Extract the (X, Y) coordinate from the center of the cell holding the provided text.  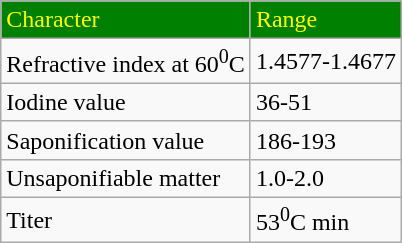
Refractive index at 600C (126, 62)
Saponification value (126, 140)
Iodine value (126, 102)
Range (326, 20)
36-51 (326, 102)
Unsaponifiable matter (126, 178)
530C min (326, 220)
186-193 (326, 140)
Titer (126, 220)
Character (126, 20)
1.0-2.0 (326, 178)
1.4577-1.4677 (326, 62)
